Search for the cell housing the specified text and yield its (X, Y) center coordinate. 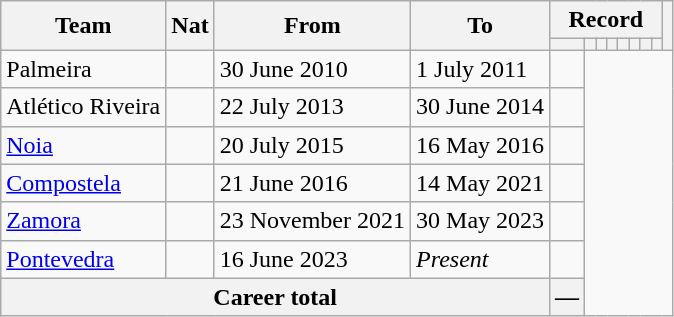
Record (606, 20)
1 July 2011 (480, 69)
— (568, 297)
Nat (190, 26)
23 November 2021 (312, 221)
Present (480, 259)
30 June 2014 (480, 107)
Team (84, 26)
16 May 2016 (480, 145)
Pontevedra (84, 259)
30 May 2023 (480, 221)
From (312, 26)
Compostela (84, 183)
14 May 2021 (480, 183)
Career total (276, 297)
Atlético Riveira (84, 107)
30 June 2010 (312, 69)
Palmeira (84, 69)
22 July 2013 (312, 107)
20 July 2015 (312, 145)
Noia (84, 145)
16 June 2023 (312, 259)
Zamora (84, 221)
To (480, 26)
21 June 2016 (312, 183)
